Find where the given text appears and provide that cell's center as (x, y) coordinate. 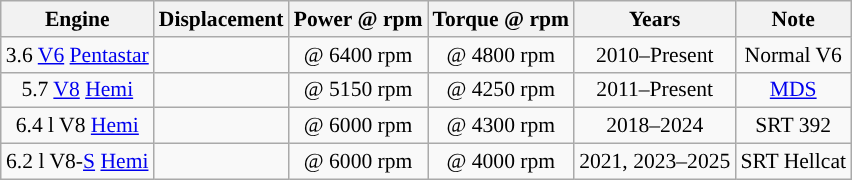
MDS (793, 90)
@ 4000 rpm (502, 162)
Normal V6 (793, 55)
6.2 l V8-S Hemi (78, 162)
Note (793, 19)
Power @ rpm (358, 19)
2010–Present (654, 55)
@ 6400 rpm (358, 55)
Years (654, 19)
@ 5150 rpm (358, 90)
2011–Present (654, 90)
SRT Hellcat (793, 162)
Engine (78, 19)
5.7 V8 Hemi (78, 90)
SRT 392 (793, 126)
2021, 2023–2025 (654, 162)
@ 4250 rpm (502, 90)
6.4 l V8 Hemi (78, 126)
3.6 V6 Pentastar (78, 55)
@ 4300 rpm (502, 126)
@ 4800 rpm (502, 55)
2018–2024 (654, 126)
Torque @ rpm (502, 19)
Displacement (222, 19)
